Search for the cell housing the specified text and yield its (X, Y) center coordinate. 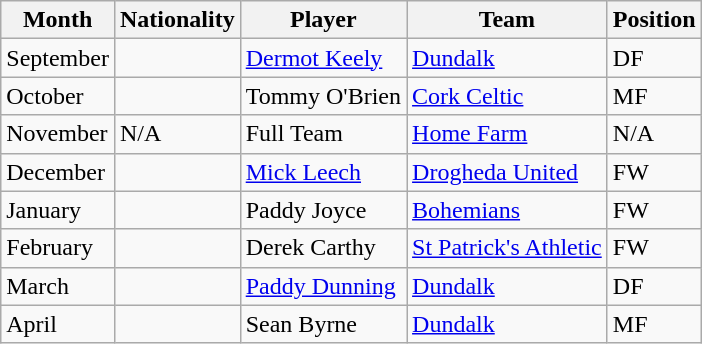
Player (323, 20)
November (58, 134)
Sean Byrne (323, 324)
Team (508, 20)
Paddy Joyce (323, 210)
Nationality (177, 20)
Tommy O'Brien (323, 96)
St Patrick's Athletic (508, 248)
January (58, 210)
Month (58, 20)
Mick Leech (323, 172)
March (58, 286)
Full Team (323, 134)
September (58, 58)
December (58, 172)
Drogheda United (508, 172)
Position (654, 20)
October (58, 96)
Home Farm (508, 134)
Derek Carthy (323, 248)
Cork Celtic (508, 96)
Dermot Keely (323, 58)
Bohemians (508, 210)
April (58, 324)
Paddy Dunning (323, 286)
February (58, 248)
